Pinpoint the cell where the given text exists, returning its (x, y) midpoint coordinate. 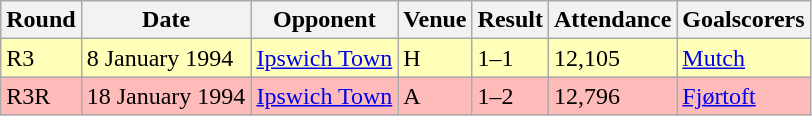
Date (166, 20)
Round (41, 20)
18 January 1994 (166, 96)
Result (510, 20)
Opponent (324, 20)
Goalscorers (744, 20)
12,105 (612, 58)
8 January 1994 (166, 58)
A (435, 96)
12,796 (612, 96)
R3 (41, 58)
Attendance (612, 20)
Venue (435, 20)
Fjørtoft (744, 96)
R3R (41, 96)
1–1 (510, 58)
H (435, 58)
Mutch (744, 58)
1–2 (510, 96)
